Determine the [x, y] coordinate at the center of the cell enclosing the given text.  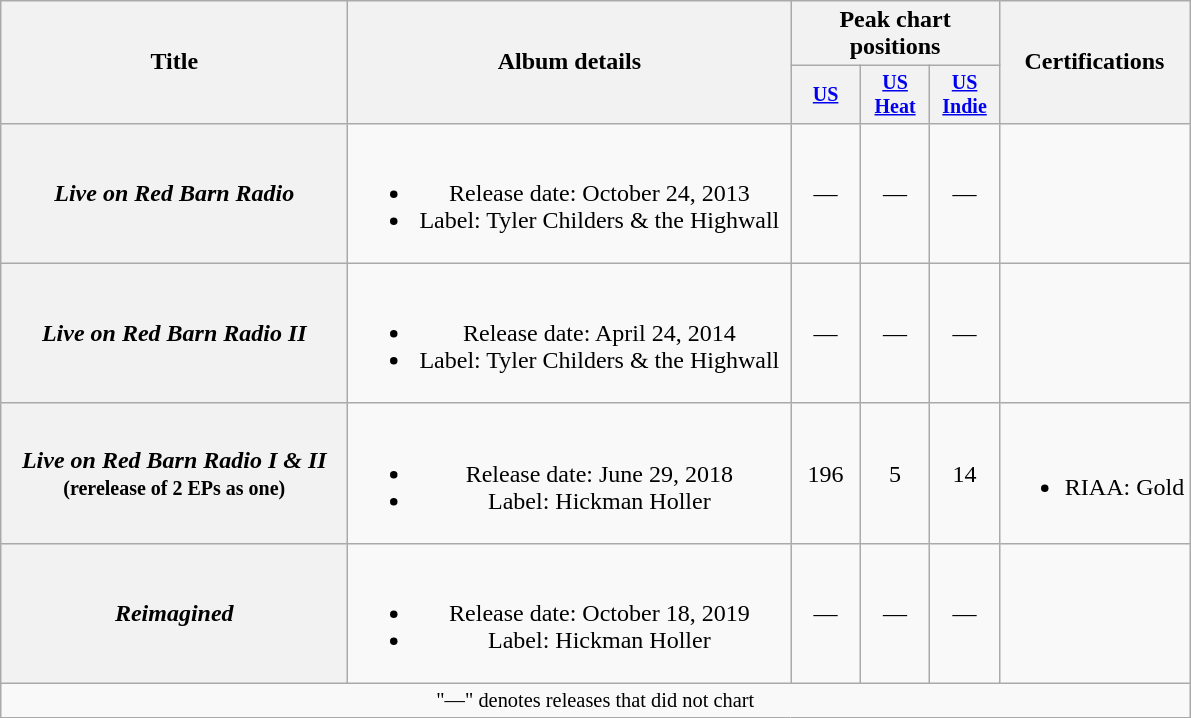
5 [894, 473]
196 [826, 473]
US Heat [894, 94]
Certifications [1094, 62]
Live on Red Barn Radio II [174, 333]
Title [174, 62]
US [826, 94]
Peak chart positions [895, 34]
Release date: April 24, 2014Label: Tyler Childers & the Highwall [570, 333]
US Indie [964, 94]
Release date: June 29, 2018Label: Hickman Holler [570, 473]
Reimagined [174, 613]
Release date: October 18, 2019Label: Hickman Holler [570, 613]
RIAA: Gold [1094, 473]
14 [964, 473]
"—" denotes releases that did not chart [596, 701]
Live on Red Barn Radio I & II (rerelease of 2 EPs as one) [174, 473]
Live on Red Barn Radio [174, 193]
Release date: October 24, 2013Label: Tyler Childers & the Highwall [570, 193]
Album details [570, 62]
